Locate the cell with the specified text and output its [x, y] center coordinate. 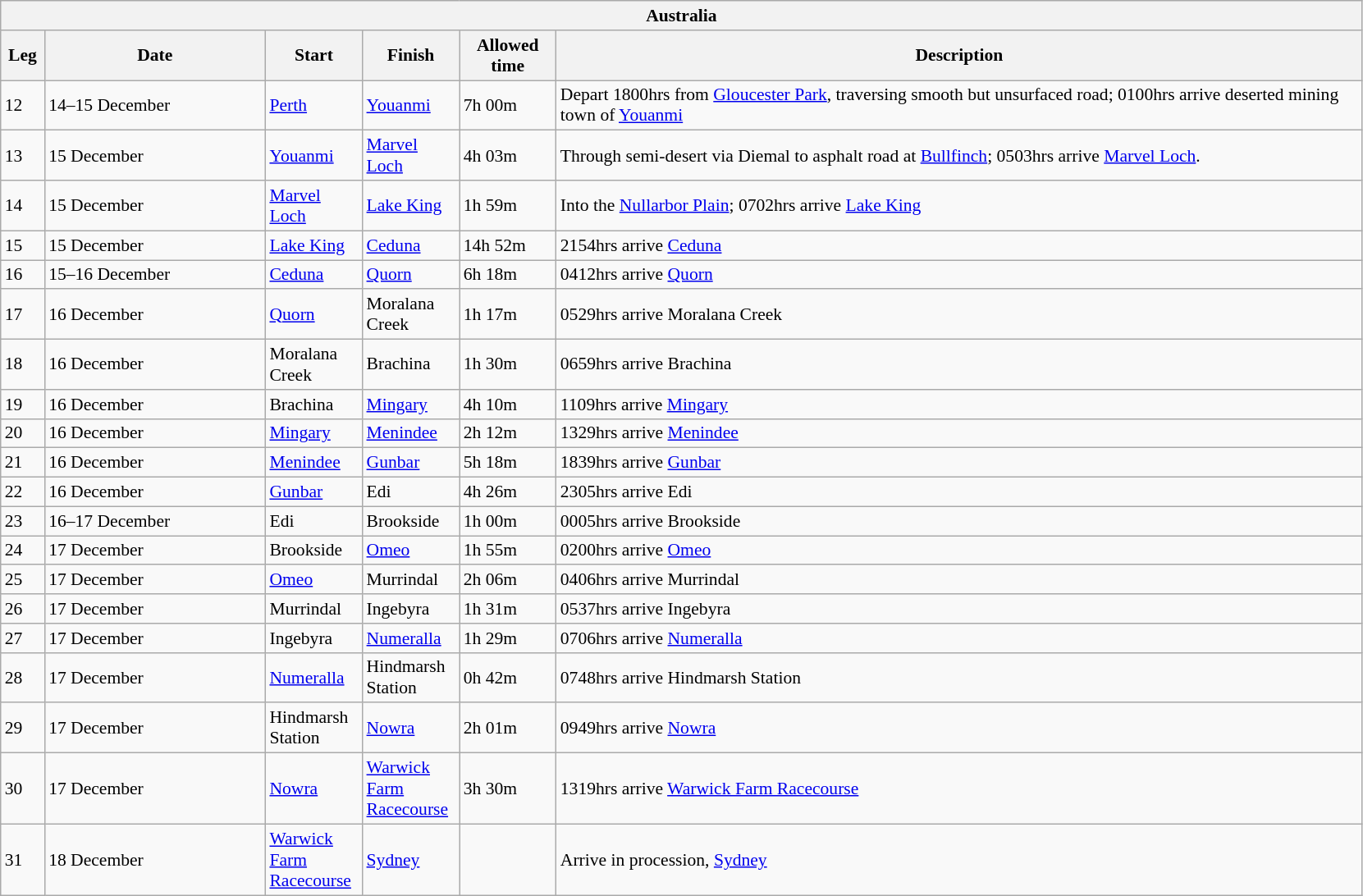
1h 30m [508, 364]
Allowed time [508, 56]
1h 17m [508, 315]
Date [154, 56]
1h 00m [508, 521]
0529hrs arrive Moralana Creek [959, 315]
20 [23, 433]
1h 31m [508, 609]
1319hrs arrive Warwick Farm Racecourse [959, 789]
2305hrs arrive Edi [959, 492]
Description [959, 56]
14h 52m [508, 245]
22 [23, 492]
Finish [411, 56]
0406hrs arrive Murrindal [959, 580]
5h 18m [508, 463]
13 [23, 156]
2h 12m [508, 433]
0949hrs arrive Nowra [959, 729]
Depart 1800hrs from Gloucester Park, traversing smooth but unsurfaced road; 0100hrs arrive deserted mining town of Youanmi [959, 105]
23 [23, 521]
Through semi-desert via Diemal to asphalt road at Bullfinch; 0503hrs arrive Marvel Loch. [959, 156]
25 [23, 580]
16 [23, 275]
Perth [313, 105]
19 [23, 405]
4h 26m [508, 492]
14–15 December [154, 105]
4h 03m [508, 156]
Australia [681, 16]
1h 59m [508, 205]
Leg [23, 56]
1109hrs arrive Mingary [959, 405]
6h 18m [508, 275]
Start [313, 56]
16–17 December [154, 521]
31 [23, 860]
0748hrs arrive Hindmarsh Station [959, 678]
15 [23, 245]
21 [23, 463]
2154hrs arrive Ceduna [959, 245]
1839hrs arrive Gunbar [959, 463]
0h 42m [508, 678]
17 [23, 315]
1329hrs arrive Menindee [959, 433]
0537hrs arrive Ingebyra [959, 609]
Into the Nullarbor Plain; 0702hrs arrive Lake King [959, 205]
Sydney [411, 860]
0706hrs arrive Numeralla [959, 638]
18 December [154, 860]
15–16 December [154, 275]
12 [23, 105]
29 [23, 729]
30 [23, 789]
Arrive in procession, Sydney [959, 860]
26 [23, 609]
7h 00m [508, 105]
28 [23, 678]
18 [23, 364]
27 [23, 638]
24 [23, 551]
2h 06m [508, 580]
0005hrs arrive Brookside [959, 521]
4h 10m [508, 405]
3h 30m [508, 789]
1h 29m [508, 638]
2h 01m [508, 729]
0659hrs arrive Brachina [959, 364]
14 [23, 205]
1h 55m [508, 551]
0200hrs arrive Omeo [959, 551]
0412hrs arrive Quorn [959, 275]
